Provide the (X, Y) coordinate of the cell's center where the given text is located.  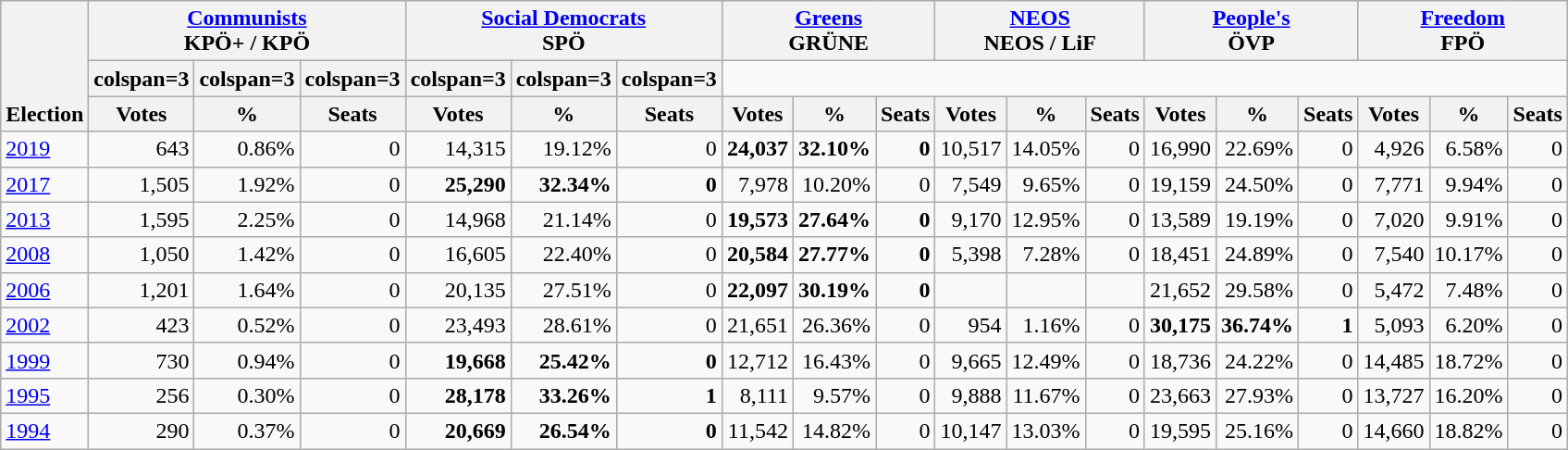
23,493 (458, 325)
People'sÖVP (1251, 31)
22.69% (1256, 149)
24.89% (1256, 255)
7,549 (971, 184)
1,595 (142, 219)
0.86% (247, 149)
2006 (44, 290)
4,926 (1393, 149)
18,736 (1180, 360)
18.82% (1469, 431)
25,290 (458, 184)
0.52% (247, 325)
5,398 (971, 255)
6.58% (1469, 149)
22.40% (563, 255)
10.17% (1469, 255)
1.16% (1045, 325)
14,315 (458, 149)
25.42% (563, 360)
643 (142, 149)
1999 (44, 360)
9.94% (1469, 184)
16,990 (1180, 149)
27.77% (834, 255)
21,652 (1180, 290)
20,135 (458, 290)
19.12% (563, 149)
24.50% (1256, 184)
Election (44, 67)
26.54% (563, 431)
16,605 (458, 255)
290 (142, 431)
24,037 (757, 149)
12.95% (1045, 219)
5,093 (1393, 325)
1994 (44, 431)
12,712 (757, 360)
18.72% (1469, 360)
2013 (44, 219)
7.28% (1045, 255)
28,178 (458, 395)
18,451 (1180, 255)
21.14% (563, 219)
1.92% (247, 184)
14,968 (458, 219)
22,097 (757, 290)
14,485 (1393, 360)
8,111 (757, 395)
13,727 (1393, 395)
32.10% (834, 149)
11.67% (1045, 395)
2017 (44, 184)
29.58% (1256, 290)
9.65% (1045, 184)
2.25% (247, 219)
19,573 (757, 219)
19,595 (1180, 431)
1.64% (247, 290)
2008 (44, 255)
23,663 (1180, 395)
19.19% (1256, 219)
14.05% (1045, 149)
5,472 (1393, 290)
19,159 (1180, 184)
0.94% (247, 360)
0.37% (247, 431)
9,665 (971, 360)
6.20% (1469, 325)
1.42% (247, 255)
1,201 (142, 290)
1,505 (142, 184)
36.74% (1256, 325)
30,175 (1180, 325)
9,170 (971, 219)
9.91% (1469, 219)
27.64% (834, 219)
13,589 (1180, 219)
16.20% (1469, 395)
9.57% (834, 395)
13.03% (1045, 431)
10,517 (971, 149)
11,542 (757, 431)
14,660 (1393, 431)
26.36% (834, 325)
7.48% (1469, 290)
2019 (44, 149)
0.30% (247, 395)
2002 (44, 325)
7,540 (1393, 255)
10.20% (834, 184)
25.16% (1256, 431)
28.61% (563, 325)
7,771 (1393, 184)
27.93% (1256, 395)
7,020 (1393, 219)
12.49% (1045, 360)
FreedomFPÖ (1463, 31)
1,050 (142, 255)
730 (142, 360)
20,669 (458, 431)
20,584 (757, 255)
24.22% (1256, 360)
19,668 (458, 360)
32.34% (563, 184)
10,147 (971, 431)
1995 (44, 395)
33.26% (563, 395)
954 (971, 325)
GreensGRÜNE (829, 31)
423 (142, 325)
CommunistsKPÖ+ / KPÖ (247, 31)
21,651 (757, 325)
14.82% (834, 431)
256 (142, 395)
27.51% (563, 290)
9,888 (971, 395)
Social DemocratsSPÖ (563, 31)
NEOSNEOS / LiF (1040, 31)
30.19% (834, 290)
16.43% (834, 360)
7,978 (757, 184)
